Identify which cell holds the provided text, then report its (X, Y) central coordinate. 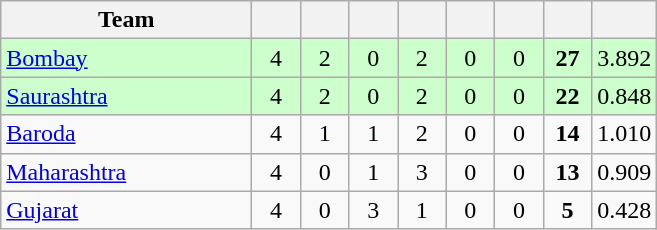
0.848 (624, 96)
0.428 (624, 210)
3.892 (624, 58)
Bombay (126, 58)
Gujarat (126, 210)
13 (568, 172)
Maharashtra (126, 172)
1.010 (624, 134)
Baroda (126, 134)
14 (568, 134)
Team (126, 20)
0.909 (624, 172)
Saurashtra (126, 96)
27 (568, 58)
22 (568, 96)
5 (568, 210)
